Return [X, Y] of the center of cell containing provided text 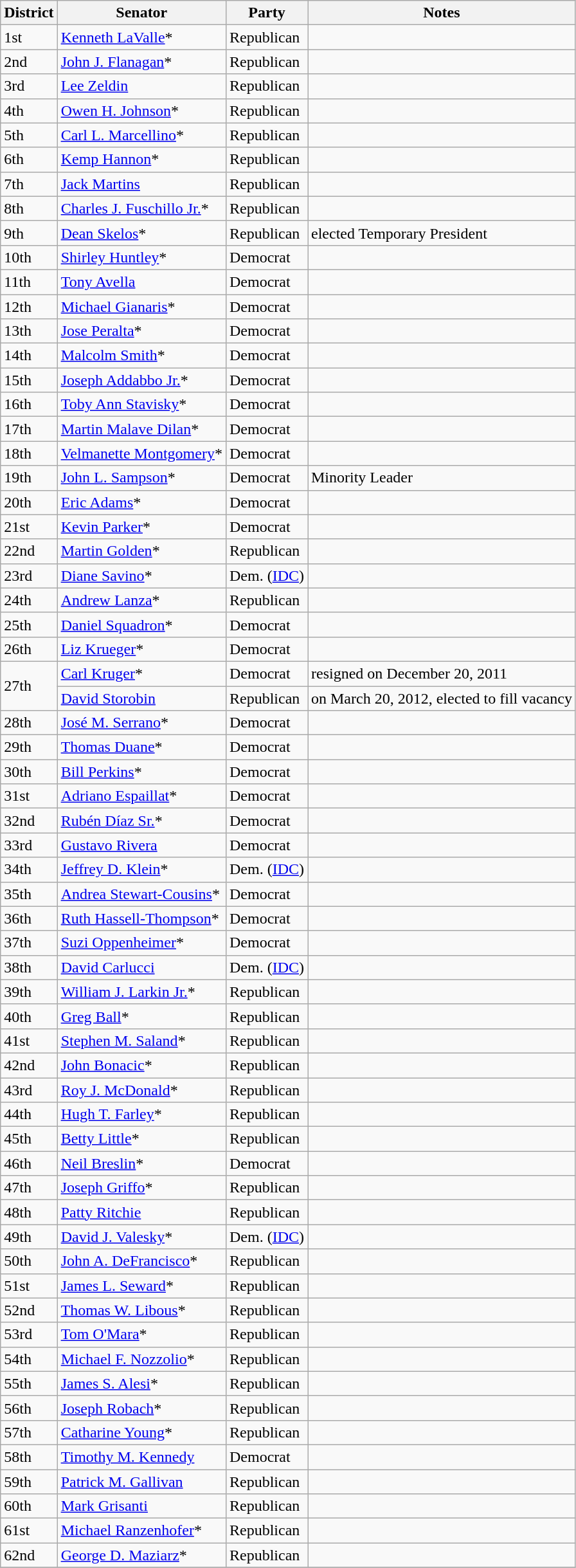
36th [29, 918]
9th [29, 233]
Andrea Stewart-Cousins* [141, 894]
Thomas Duane* [141, 747]
Kevin Parker* [141, 527]
Kenneth LaValle* [141, 37]
30th [29, 772]
50th [29, 1261]
14th [29, 356]
Party [266, 13]
Tony Avella [141, 282]
Dean Skelos* [141, 233]
Notes [441, 13]
Tom O'Mara* [141, 1335]
27th [29, 686]
13th [29, 331]
Stephen M. Saland* [141, 1041]
Kemp Hannon* [141, 160]
23rd [29, 576]
48th [29, 1212]
44th [29, 1115]
60th [29, 1506]
Betty Little* [141, 1139]
1st [29, 37]
7th [29, 184]
Senator [141, 13]
45th [29, 1139]
Joseph Addabbo Jr.* [141, 380]
55th [29, 1383]
11th [29, 282]
James L. Seward* [141, 1286]
24th [29, 600]
33rd [29, 845]
Michael F. Nozzolio* [141, 1359]
Jack Martins [141, 184]
Owen H. Johnson* [141, 111]
5th [29, 135]
42nd [29, 1065]
21st [29, 527]
53rd [29, 1335]
Toby Ann Stavisky* [141, 405]
Patrick M. Gallivan [141, 1481]
Suzi Oppenheimer* [141, 943]
Lee Zeldin [141, 86]
Martin Golden* [141, 551]
John J. Flanagan* [141, 62]
resigned on December 20, 2011 [441, 673]
Daniel Squadron* [141, 624]
31st [29, 796]
James S. Alesi* [141, 1383]
35th [29, 894]
2nd [29, 62]
29th [29, 747]
6th [29, 160]
32nd [29, 821]
56th [29, 1408]
34th [29, 870]
4th [29, 111]
John L. Sampson* [141, 478]
Jose Peralta* [141, 331]
William J. Larkin Jr.* [141, 992]
15th [29, 380]
Neil Breslin* [141, 1163]
Jeffrey D. Klein* [141, 870]
47th [29, 1188]
Bill Perkins* [141, 772]
Charles J. Fuschillo Jr.* [141, 208]
61st [29, 1531]
John Bonacic* [141, 1065]
26th [29, 649]
62nd [29, 1555]
Michael Gianaris* [141, 307]
Ruth Hassell-Thompson* [141, 918]
David Storobin [141, 698]
3rd [29, 86]
David J. Valesky* [141, 1237]
Carl Kruger* [141, 673]
58th [29, 1457]
52nd [29, 1310]
49th [29, 1237]
59th [29, 1481]
Martin Malave Dilan* [141, 429]
Michael Ranzenhofer* [141, 1531]
Thomas W. Libous* [141, 1310]
Diane Savino* [141, 576]
25th [29, 624]
Patty Ritchie [141, 1212]
Liz Krueger* [141, 649]
54th [29, 1359]
Velmanette Montgomery* [141, 453]
18th [29, 453]
Minority Leader [441, 478]
40th [29, 1016]
12th [29, 307]
10th [29, 257]
20th [29, 502]
22nd [29, 551]
District [29, 13]
28th [29, 723]
Mark Grisanti [141, 1506]
on March 20, 2012, elected to fill vacancy [441, 698]
Carl L. Marcellino* [141, 135]
19th [29, 478]
17th [29, 429]
George D. Maziarz* [141, 1555]
José M. Serrano* [141, 723]
37th [29, 943]
Malcolm Smith* [141, 356]
51st [29, 1286]
Adriano Espaillat* [141, 796]
John A. DeFrancisco* [141, 1261]
Shirley Huntley* [141, 257]
46th [29, 1163]
43rd [29, 1090]
Eric Adams* [141, 502]
38th [29, 967]
57th [29, 1432]
Catharine Young* [141, 1432]
8th [29, 208]
elected Temporary President [441, 233]
41st [29, 1041]
Joseph Robach* [141, 1408]
16th [29, 405]
Joseph Griffo* [141, 1188]
Hugh T. Farley* [141, 1115]
Timothy M. Kennedy [141, 1457]
David Carlucci [141, 967]
39th [29, 992]
Roy J. McDonald* [141, 1090]
Gustavo Rivera [141, 845]
Andrew Lanza* [141, 600]
Greg Ball* [141, 1016]
Rubén Díaz Sr.* [141, 821]
